Locate the cell with the specified text and output its (x, y) center coordinate. 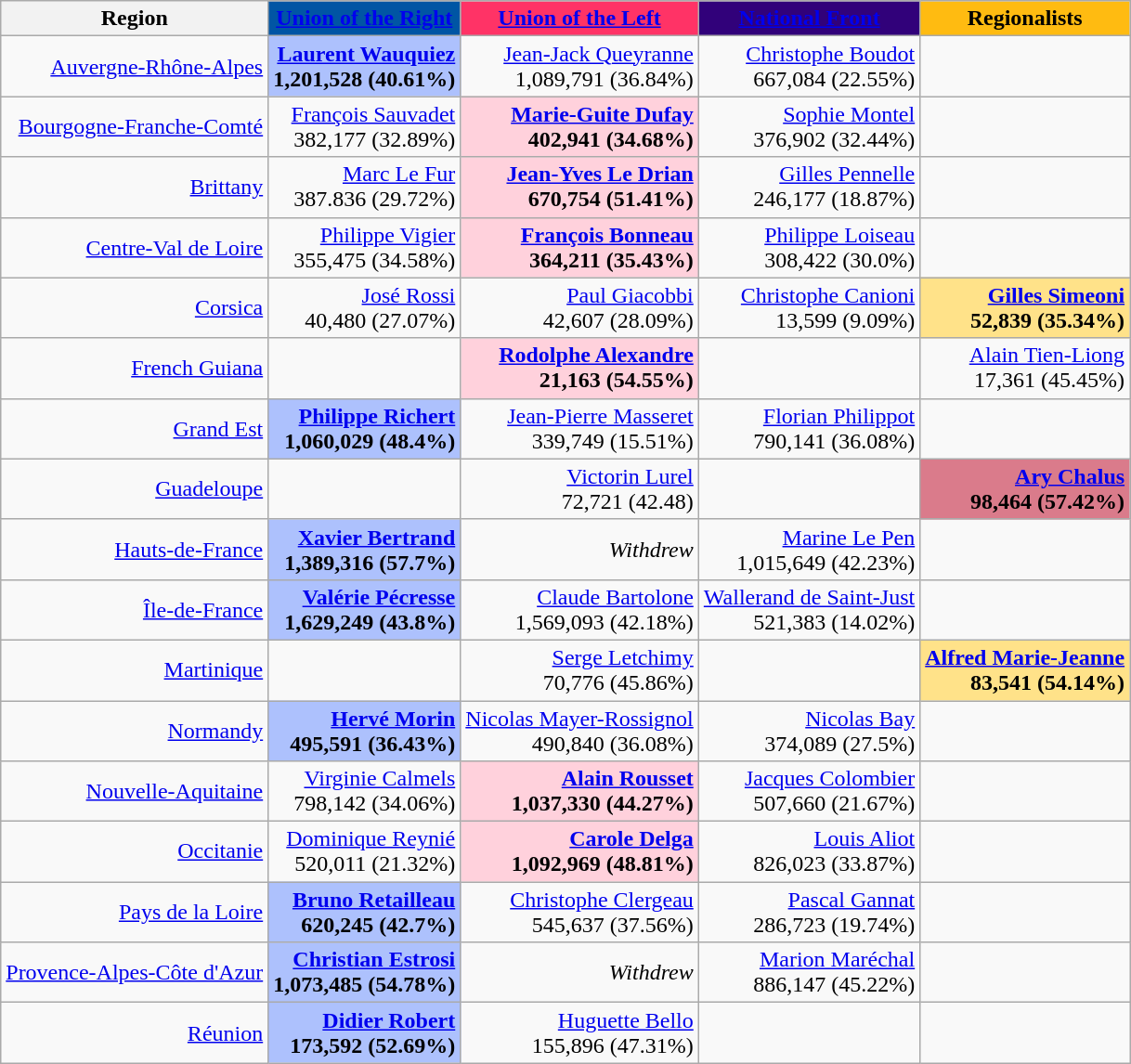
Alfred Marie-Jeanne 83,541 (54.14%) (1025, 670)
José Rossi 40,480 (27.07%) (364, 308)
Claude Bartolone 1,569,093 (42.18%) (579, 609)
Occitanie (135, 852)
Huguette Bello 155,896 (47.31%) (579, 1032)
Jacques Colombier 507,660 (21.67%) (809, 791)
Didier Robert 173,592 (52.69%) (364, 1032)
Christophe Boudot 667,084 (22.55%) (809, 67)
Region (135, 19)
Carole Delga 1,092,969 (48.81%) (579, 852)
Laurent Wauquiez 1,201,528 (40.61%) (364, 67)
Réunion (135, 1032)
Provence-Alpes-Côte d'Azur (135, 973)
Centre-Val de Loire (135, 247)
Gilles Simeoni 52,839 (35.34%) (1025, 308)
Virginie Calmels 798,142 (34.06%) (364, 791)
Christophe Clergeau 545,637 (37.56%) (579, 912)
Guadeloupe (135, 488)
Pays de la Loire (135, 912)
Nicolas Mayer-Rossignol 490,840 (36.08%) (579, 730)
Normandy (135, 730)
Grand Est (135, 429)
Nouvelle-Aquitaine (135, 791)
Victorin Lurel 72,721 (42.48) (579, 488)
Jean-Yves Le Drian 670,754 (51.41%) (579, 188)
Florian Philippot 790,141 (36.08%) (809, 429)
Xavier Bertrand 1,389,316 (57.7%) (364, 550)
François Bonneau 364,211 (35.43%) (579, 247)
Ary Chalus 98,464 (57.42%) (1025, 488)
Île-de-France (135, 609)
Gilles Pennelle 246,177 (18.87%) (809, 188)
Marion Maréchal 886,147 (45.22%) (809, 973)
Christian Estrosi 1,073,485 (54.78%) (364, 973)
Alain Rousset 1,037,330 (44.27%) (579, 791)
Nicolas Bay 374,089 (27.5%) (809, 730)
Marie-Guite Dufay 402,941 (34.68%) (579, 126)
Union of the Left (579, 19)
François Sauvadet 382,177 (32.89%) (364, 126)
Martinique (135, 670)
Philippe Loiseau 308,422 (30.0%) (809, 247)
Hervé Morin 495,591 (36.43%) (364, 730)
Serge Letchimy 70,776 (45.86%) (579, 670)
Corsica (135, 308)
National Front (809, 19)
Louis Aliot 826,023 (33.87%) (809, 852)
Pascal Gannat 286,723 (19.74%) (809, 912)
Bourgogne-Franche-Comté (135, 126)
Union of the Right (364, 19)
Alain Tien-Liong 17,361 (45.45%) (1025, 368)
Christophe Canioni 13,599 (9.09%) (809, 308)
Philippe Vigier 355,475 (34.58%) (364, 247)
Bruno Retailleau 620,245 (42.7%) (364, 912)
Jean-Jack Queyranne 1,089,791 (36.84%) (579, 67)
Dominique Reynié 520,011 (21.32%) (364, 852)
Paul Giacobbi 42,607 (28.09%) (579, 308)
Philippe Richert 1,060,029 (48.4%) (364, 429)
Auvergne-Rhône-Alpes (135, 67)
Valérie Pécresse 1,629,249 (43.8%) (364, 609)
Wallerand de Saint-Just 521,383 (14.02%) (809, 609)
Rodolphe Alexandre 21,163 (54.55%) (579, 368)
Sophie Montel 376,902 (32.44%) (809, 126)
French Guiana (135, 368)
Marc Le Fur 387.836 (29.72%) (364, 188)
Marine Le Pen 1,015,649 (42.23%) (809, 550)
Brittany (135, 188)
Regionalists (1025, 19)
Hauts-de-France (135, 550)
Jean-Pierre Masseret 339,749 (15.51%) (579, 429)
